Search for the cell housing the specified text and yield its [x, y] center coordinate. 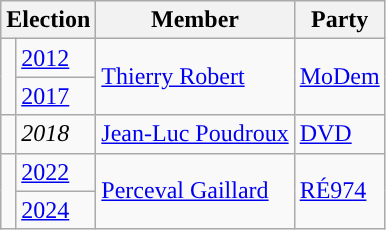
Perceval Gaillard [195, 191]
Election [48, 20]
2018 [56, 134]
2022 [56, 172]
Party [340, 20]
DVD [340, 134]
RÉ974 [340, 191]
Member [195, 20]
2017 [56, 96]
2012 [56, 58]
2024 [56, 210]
Jean-Luc Poudroux [195, 134]
Thierry Robert [195, 77]
MoDem [340, 77]
